Detect which cell encompasses the target text, then output its [X, Y] center coordinate. 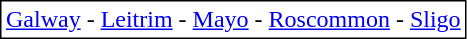
Galway - Leitrim - Mayo - Roscommon - Sligo [233, 19]
